Find where the given text appears and provide that cell's center as (X, Y) coordinate. 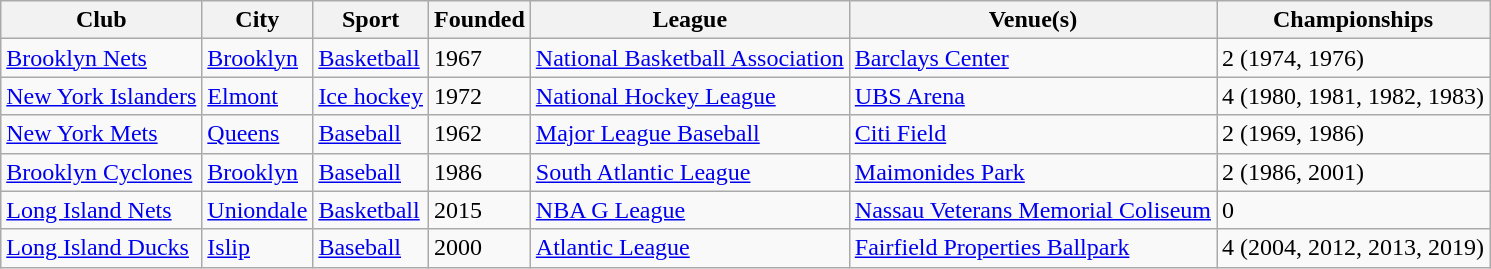
Citi Field (1032, 134)
Uniondale (258, 210)
New York Mets (102, 134)
4 (2004, 2012, 2013, 2019) (1352, 248)
1967 (480, 58)
UBS Arena (1032, 96)
City (258, 20)
Major League Baseball (690, 134)
South Atlantic League (690, 172)
2 (1986, 2001) (1352, 172)
2 (1969, 1986) (1352, 134)
Venue(s) (1032, 20)
2000 (480, 248)
1972 (480, 96)
Championships (1352, 20)
Queens (258, 134)
2015 (480, 210)
Sport (371, 20)
1962 (480, 134)
Brooklyn Cyclones (102, 172)
2 (1974, 1976) (1352, 58)
Nassau Veterans Memorial Coliseum (1032, 210)
Long Island Nets (102, 210)
National Hockey League (690, 96)
Islip (258, 248)
League (690, 20)
1986 (480, 172)
National Basketball Association (690, 58)
Brooklyn Nets (102, 58)
New York Islanders (102, 96)
Elmont (258, 96)
Club (102, 20)
0 (1352, 210)
Atlantic League (690, 248)
Barclays Center (1032, 58)
4 (1980, 1981, 1982, 1983) (1352, 96)
Fairfield Properties Ballpark (1032, 248)
Founded (480, 20)
Maimonides Park (1032, 172)
Ice hockey (371, 96)
Long Island Ducks (102, 248)
NBA G League (690, 210)
